Find where the given text appears and provide that cell's center as [X, Y] coordinate. 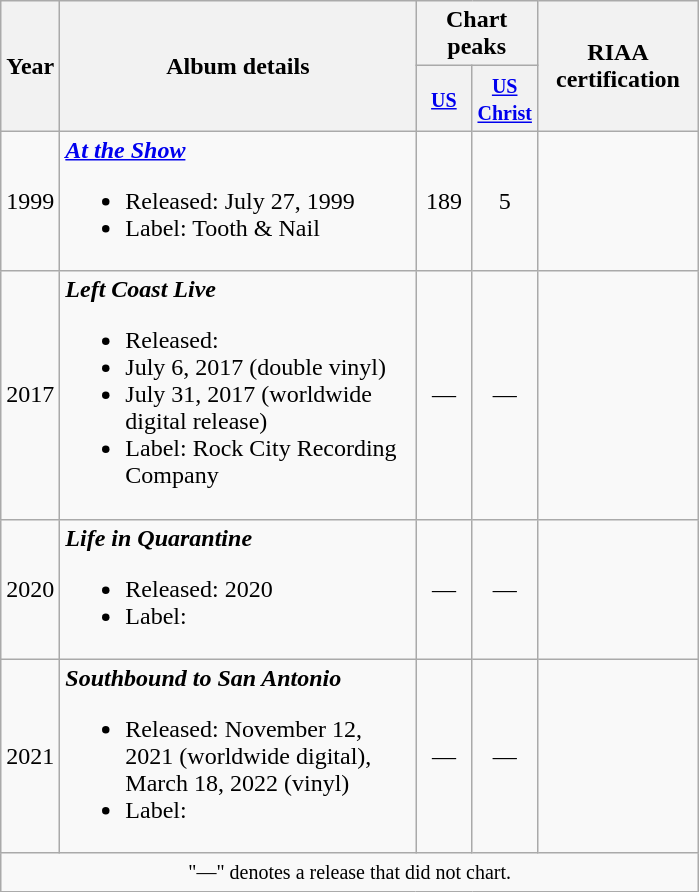
Southbound to San AntonioReleased: November 12, 2021 (worldwide digital), March 18, 2022 (vinyl)Label: [238, 756]
Album details [238, 66]
"—" denotes a release that did not chart. [350, 872]
Left Coast LiveReleased:July 6, 2017 (double vinyl)July 31, 2017 (worldwide digital release)Label: Rock City Recording Company [238, 395]
1999 [30, 201]
189 [444, 201]
2017 [30, 395]
2020 [30, 589]
US Christ [505, 98]
At the ShowReleased: July 27, 1999Label: Tooth & Nail [238, 201]
5 [505, 201]
Year [30, 66]
2021 [30, 756]
Life in QuarantineReleased: 2020Label: [238, 589]
Chart peaks [477, 34]
US [444, 98]
RIAA certification [618, 66]
